From the cell containing the given text, extract its center point as (X, Y) coordinate. 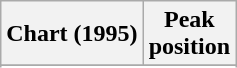
Chart (1995) (72, 34)
Peakposition (189, 34)
